Capture the cell that displays the provided text and extract its (X, Y) central coordinate. 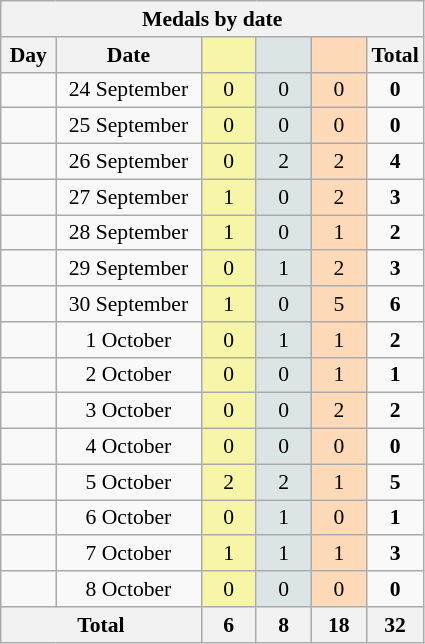
5 October (128, 482)
Date (128, 55)
29 September (128, 269)
32 (394, 625)
24 September (128, 90)
2 October (128, 375)
8 (284, 625)
25 September (128, 126)
Medals by date (212, 19)
18 (338, 625)
27 September (128, 197)
1 October (128, 340)
4 October (128, 447)
3 October (128, 411)
28 September (128, 233)
7 October (128, 554)
4 (394, 162)
30 September (128, 304)
Day (28, 55)
26 September (128, 162)
8 October (128, 589)
6 October (128, 518)
